Extract the (X, Y) coordinate from the center of the cell holding the provided text.  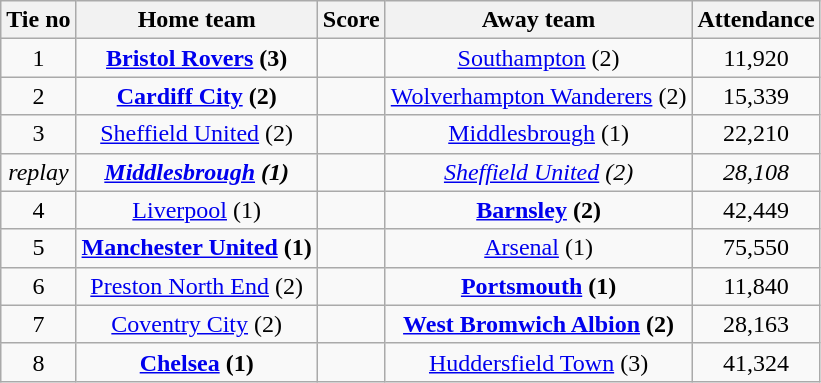
28,163 (756, 324)
75,550 (756, 248)
Barnsley (2) (538, 210)
11,840 (756, 286)
11,920 (756, 58)
1 (38, 58)
Score (351, 20)
Coventry City (2) (196, 324)
Away team (538, 20)
Bristol Rovers (3) (196, 58)
Manchester United (1) (196, 248)
2 (38, 96)
7 (38, 324)
5 (38, 248)
Liverpool (1) (196, 210)
22,210 (756, 134)
Wolverhampton Wanderers (2) (538, 96)
Preston North End (2) (196, 286)
Attendance (756, 20)
3 (38, 134)
replay (38, 172)
Chelsea (1) (196, 362)
Portsmouth (1) (538, 286)
Cardiff City (2) (196, 96)
Southampton (2) (538, 58)
41,324 (756, 362)
6 (38, 286)
4 (38, 210)
Tie no (38, 20)
Home team (196, 20)
8 (38, 362)
West Bromwich Albion (2) (538, 324)
42,449 (756, 210)
Huddersfield Town (3) (538, 362)
15,339 (756, 96)
28,108 (756, 172)
Arsenal (1) (538, 248)
